Search for the cell housing the specified text and yield its (X, Y) center coordinate. 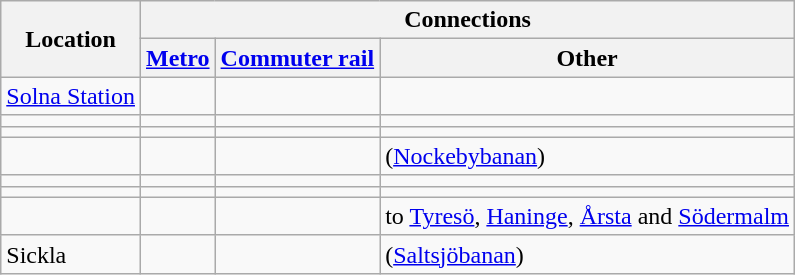
Connections (467, 20)
(Nockebybanan) (588, 156)
Commuter rail (298, 58)
Other (588, 58)
Location (71, 39)
Metro (178, 58)
to Tyresö, Haninge, Årsta and Södermalm (588, 216)
Solna Station (71, 96)
(Saltsjöbanan) (588, 254)
Sickla (71, 254)
